Provide the (x, y) coordinate of the cell's center where the given text is located.  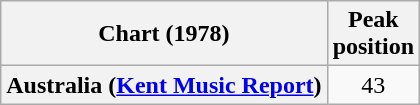
43 (373, 85)
Chart (1978) (164, 34)
Peakposition (373, 34)
Australia (Kent Music Report) (164, 85)
